Detect which cell encompasses the target text, then output its (x, y) center coordinate. 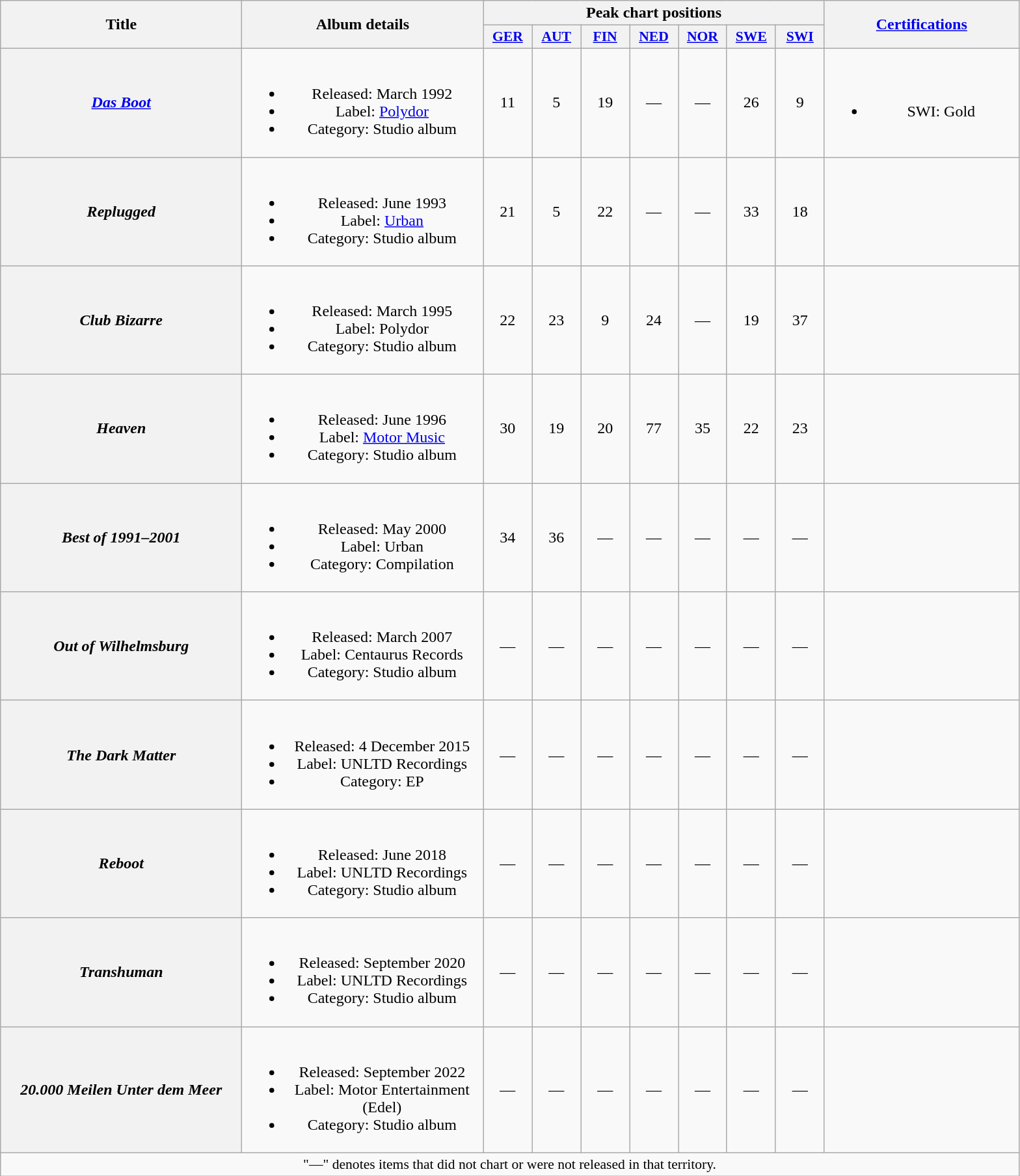
35 (703, 429)
NOR (703, 37)
Released: September 2020Label: UNLTD RecordingsCategory: Studio album (363, 972)
Album details (363, 25)
Released: March 1992Label: PolydorCategory: Studio album (363, 103)
Released: June 1996Label: Motor MusicCategory: Studio album (363, 429)
Title (121, 25)
Best of 1991–2001 (121, 537)
Out of Wilhelmsburg (121, 647)
33 (751, 212)
Released: 4 December 2015Label: UNLTD RecordingsCategory: EP (363, 755)
34 (507, 537)
Heaven (121, 429)
Released: September 2022Label: Motor Entertainment (Edel)Category: Studio album (363, 1089)
24 (654, 320)
Released: March 2007Label: Centaurus RecordsCategory: Studio album (363, 647)
20.000 Meilen Unter dem Meer (121, 1089)
Club Bizarre (121, 320)
Released: March 1995Label: PolydorCategory: Studio album (363, 320)
Peak chart positions (654, 13)
Certifications (921, 25)
The Dark Matter (121, 755)
11 (507, 103)
Released: June 2018Label: UNLTD RecordingsCategory: Studio album (363, 864)
30 (507, 429)
77 (654, 429)
37 (800, 320)
26 (751, 103)
Das Boot (121, 103)
36 (557, 537)
AUT (557, 37)
SWI: Gold (921, 103)
SWI (800, 37)
20 (605, 429)
21 (507, 212)
Released: June 1993Label: UrbanCategory: Studio album (363, 212)
GER (507, 37)
NED (654, 37)
"—" denotes items that did not chart or were not released in that territory. (510, 1164)
Released: May 2000Label: UrbanCategory: Compilation (363, 537)
SWE (751, 37)
Replugged (121, 212)
Transhuman (121, 972)
FIN (605, 37)
Reboot (121, 864)
18 (800, 212)
